Pinpoint the cell where the given text exists, returning its (x, y) midpoint coordinate. 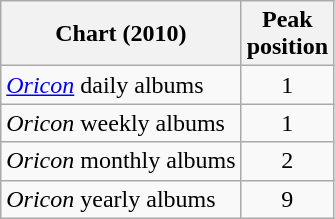
Chart (2010) (121, 34)
Oricon yearly albums (121, 199)
Peakposition (287, 34)
2 (287, 161)
Oricon daily albums (121, 85)
9 (287, 199)
Oricon monthly albums (121, 161)
Oricon weekly albums (121, 123)
